From the cell containing the given text, extract its center point as [x, y] coordinate. 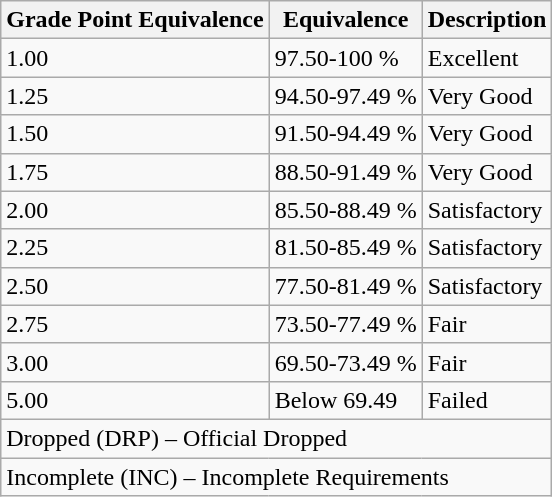
1.75 [135, 172]
Incomplete (INC) – Incomplete Requirements [276, 477]
77.50-81.49 % [346, 286]
2.50 [135, 286]
73.50-77.49 % [346, 324]
2.75 [135, 324]
91.50-94.49 % [346, 134]
97.50-100 % [346, 58]
69.50-73.49 % [346, 362]
3.00 [135, 362]
Below 69.49 [346, 400]
Excellent [487, 58]
88.50-91.49 % [346, 172]
Equivalence [346, 20]
81.50-85.49 % [346, 248]
Failed [487, 400]
Grade Point Equivalence [135, 20]
2.25 [135, 248]
Description [487, 20]
1.25 [135, 96]
85.50-88.49 % [346, 210]
2.00 [135, 210]
94.50-97.49 % [346, 96]
5.00 [135, 400]
Dropped (DRP) – Official Dropped [276, 438]
1.50 [135, 134]
1.00 [135, 58]
